Locate the cell with the specified text and output its [x, y] center coordinate. 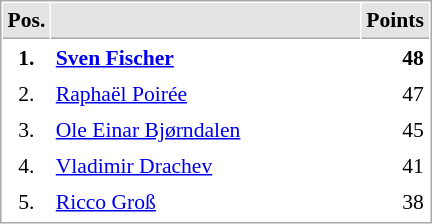
Sven Fischer [206, 57]
45 [396, 129]
Ole Einar Bjørndalen [206, 129]
Raphaël Poirée [206, 93]
5. [26, 201]
41 [396, 165]
4. [26, 165]
Ricco Groß [206, 201]
1. [26, 57]
2. [26, 93]
Pos. [26, 21]
Vladimir Drachev [206, 165]
48 [396, 57]
38 [396, 201]
3. [26, 129]
Points [396, 21]
47 [396, 93]
